Determine the (x, y) coordinate at the center of the cell enclosing the given text.  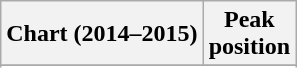
Peakposition (249, 34)
Chart (2014–2015) (102, 34)
